From the cell containing the given text, extract its center point as [x, y] coordinate. 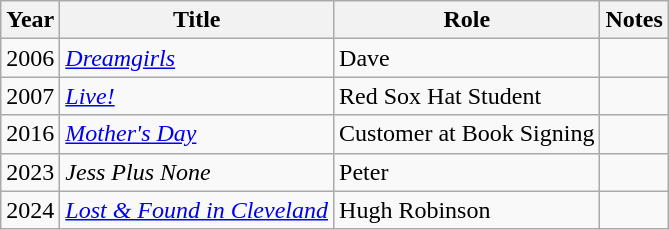
2006 [30, 58]
Year [30, 20]
Live! [197, 96]
Jess Plus None [197, 172]
Title [197, 20]
2007 [30, 96]
Dave [467, 58]
2023 [30, 172]
Hugh Robinson [467, 210]
Dreamgirls [197, 58]
Peter [467, 172]
2016 [30, 134]
Notes [634, 20]
Customer at Book Signing [467, 134]
Red Sox Hat Student [467, 96]
2024 [30, 210]
Lost & Found in Cleveland [197, 210]
Mother's Day [197, 134]
Role [467, 20]
